Extract the [X, Y] coordinate from the center of the cell holding the provided text.  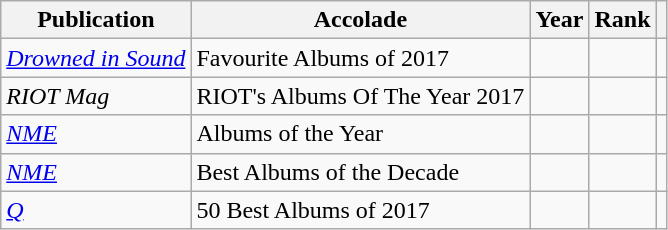
Rank [622, 20]
Accolade [360, 20]
RIOT's Albums Of The Year 2017 [360, 96]
Year [560, 20]
RIOT Mag [96, 96]
Best Albums of the Decade [360, 172]
Drowned in Sound [96, 58]
50 Best Albums of 2017 [360, 210]
Q [96, 210]
Favourite Albums of 2017 [360, 58]
Publication [96, 20]
Albums of the Year [360, 134]
